Scan for the cell matching the given text and deliver its (X, Y) coordinate at center. 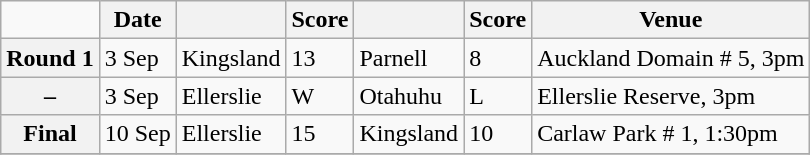
15 (320, 134)
Ellerslie Reserve, 3pm (671, 96)
W (320, 96)
10 Sep (138, 134)
13 (320, 58)
10 (498, 134)
Auckland Domain # 5, 3pm (671, 58)
– (50, 96)
Date (138, 20)
Parnell (409, 58)
Venue (671, 20)
8 (498, 58)
Carlaw Park # 1, 1:30pm (671, 134)
Round 1 (50, 58)
Otahuhu (409, 96)
Final (50, 134)
L (498, 96)
